Return the [X, Y] coordinate for the center point of the cell that contains the specified text.  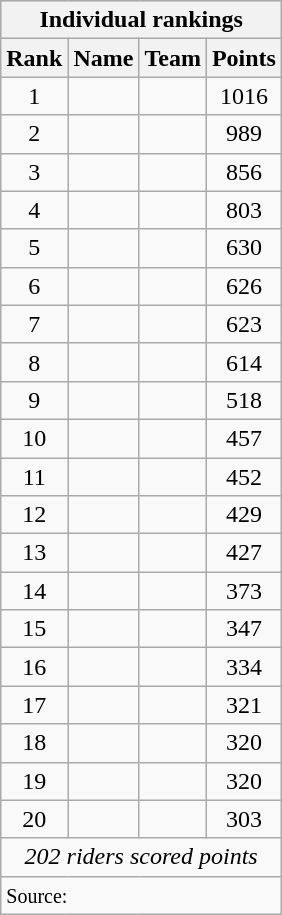
626 [244, 286]
17 [34, 705]
9 [34, 400]
14 [34, 591]
2 [34, 134]
989 [244, 134]
427 [244, 553]
803 [244, 210]
856 [244, 172]
1 [34, 96]
452 [244, 477]
373 [244, 591]
Source: [142, 895]
518 [244, 400]
Individual rankings [142, 20]
3 [34, 172]
623 [244, 324]
8 [34, 362]
1016 [244, 96]
Name [104, 58]
303 [244, 819]
20 [34, 819]
10 [34, 438]
334 [244, 667]
614 [244, 362]
13 [34, 553]
11 [34, 477]
630 [244, 248]
347 [244, 629]
Team [173, 58]
Rank [34, 58]
321 [244, 705]
202 riders scored points [142, 857]
16 [34, 667]
Points [244, 58]
457 [244, 438]
19 [34, 781]
7 [34, 324]
5 [34, 248]
4 [34, 210]
15 [34, 629]
18 [34, 743]
429 [244, 515]
12 [34, 515]
6 [34, 286]
